Pinpoint the cell where the given text exists, returning its (x, y) midpoint coordinate. 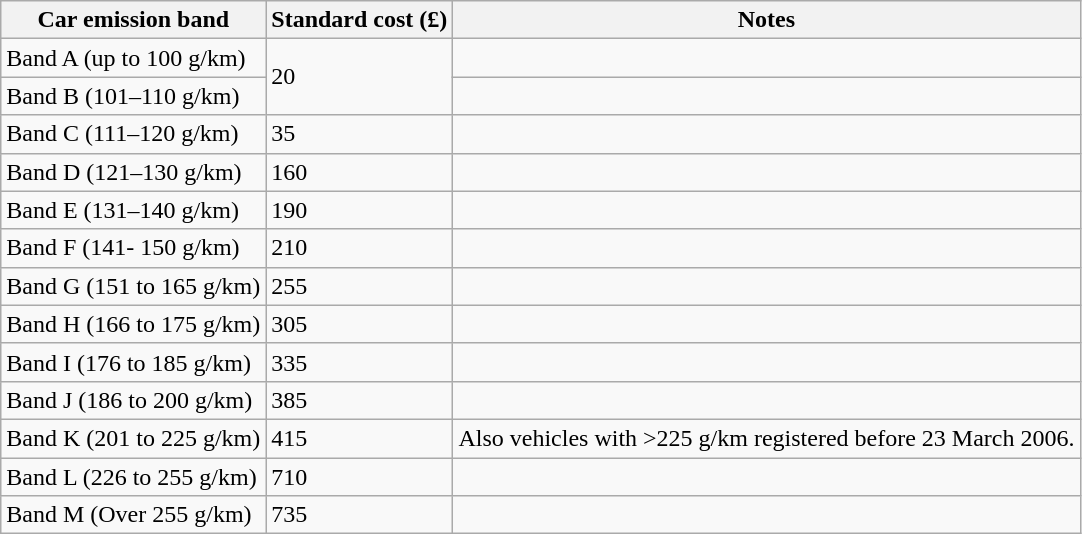
335 (360, 362)
255 (360, 286)
Band I (176 to 185 g/km) (134, 362)
710 (360, 477)
190 (360, 210)
Car emission band (134, 20)
160 (360, 172)
35 (360, 134)
Band H (166 to 175 g/km) (134, 324)
Band F (141- 150 g/km) (134, 248)
Also vehicles with >225 g/km registered before 23 March 2006. (766, 438)
Band E (131–140 g/km) (134, 210)
385 (360, 400)
Notes (766, 20)
Band L (226 to 255 g/km) (134, 477)
Band D (121–130 g/km) (134, 172)
735 (360, 515)
Band M (Over 255 g/km) (134, 515)
Band C (111–120 g/km) (134, 134)
Band B (101–110 g/km) (134, 96)
305 (360, 324)
Standard cost (£) (360, 20)
20 (360, 77)
210 (360, 248)
415 (360, 438)
Band K (201 to 225 g/km) (134, 438)
Band J (186 to 200 g/km) (134, 400)
Band A (up to 100 g/km) (134, 58)
Band G (151 to 165 g/km) (134, 286)
